Find where the given text appears and provide that cell's center as [x, y] coordinate. 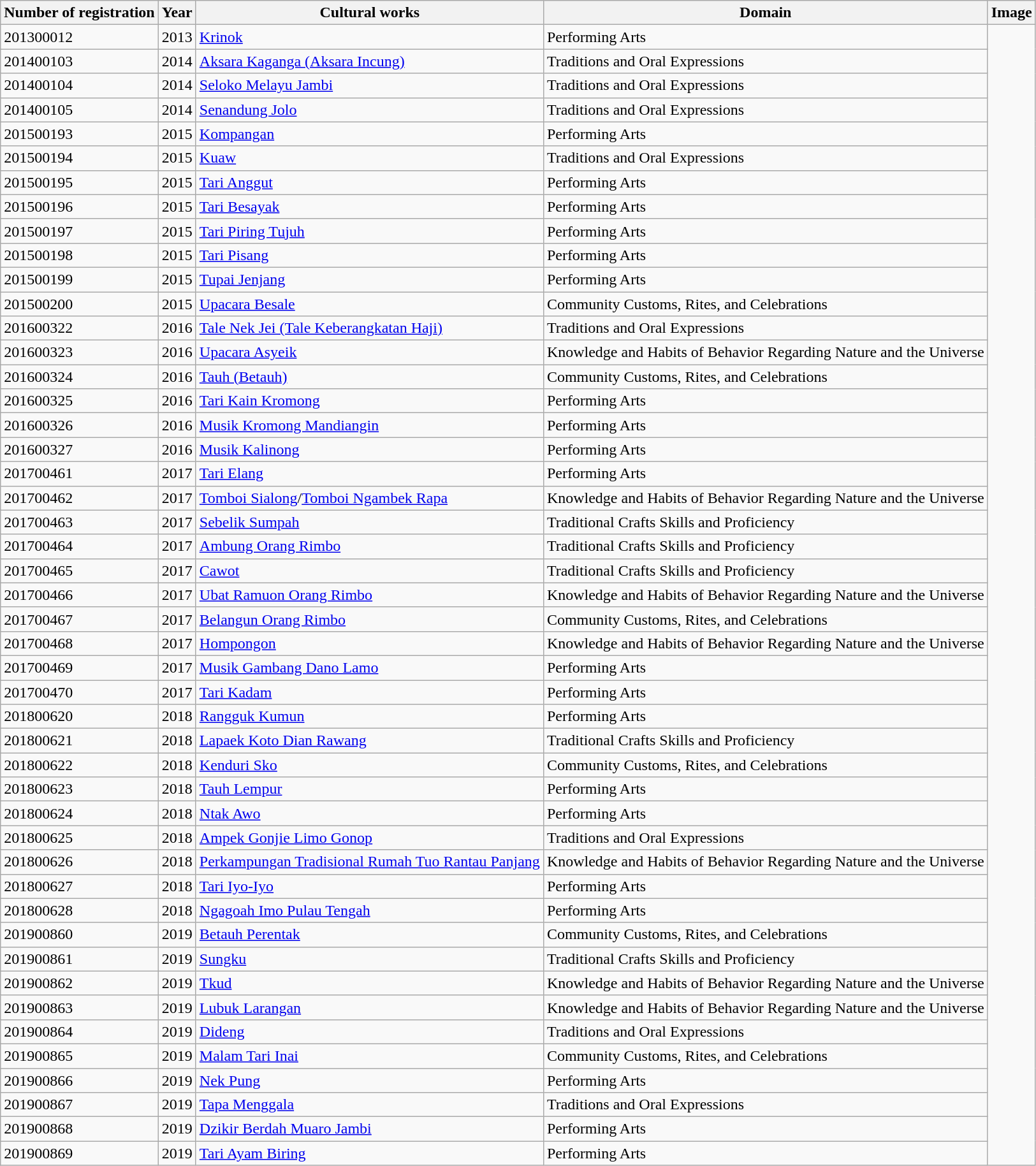
Ngagoah Imo Pulau Tengah [370, 910]
Tari Kadam [370, 692]
201600326 [79, 425]
Kompangan [370, 134]
Dzikir Berdah Muaro Jambi [370, 1129]
Ambung Orang Rimbo [370, 546]
201900861 [79, 959]
Senandung Jolo [370, 110]
Musik Gambang Dano Lamo [370, 667]
Upacara Asyeik [370, 353]
201600327 [79, 449]
Upacara Besale [370, 304]
Lapaek Koto Dian Rawang [370, 741]
201900866 [79, 1081]
201600325 [79, 401]
Kuaw [370, 158]
201800622 [79, 765]
201600324 [79, 377]
2013 [177, 37]
201500193 [79, 134]
201900860 [79, 935]
Tomboi Sialong/Tomboi Ngambek Rapa [370, 498]
Tari Iyo-Iyo [370, 886]
Rangguk Kumun [370, 717]
201700470 [79, 692]
201500195 [79, 182]
Tkud [370, 983]
201500194 [79, 158]
201700464 [79, 546]
Ubat Ramuon Orang Rimbo [370, 595]
Betauh Perentak [370, 935]
201800623 [79, 789]
201700461 [79, 474]
Ampek Gonjie Limo Gonop [370, 838]
201500200 [79, 304]
201900864 [79, 1031]
201900865 [79, 1056]
Cultural works [370, 13]
201600322 [79, 328]
201400104 [79, 85]
Image [1011, 13]
201700463 [79, 522]
Tari Kain Kromong [370, 401]
201500198 [79, 255]
Perkampungan Tradisional Rumah Tuo Rantau Panjang [370, 862]
201600323 [79, 353]
201400103 [79, 61]
201500199 [79, 279]
Domain [765, 13]
Tari Ayam Biring [370, 1153]
Ntak Awo [370, 813]
Krinok [370, 37]
Dideng [370, 1031]
Tauh (Betauh) [370, 377]
201900863 [79, 1007]
Malam Tari Inai [370, 1056]
201500197 [79, 231]
Hompongon [370, 643]
Tari Piring Tujuh [370, 231]
201800627 [79, 886]
201800628 [79, 910]
Tauh Lempur [370, 789]
Number of registration [79, 13]
201300012 [79, 37]
Cawot [370, 571]
201700468 [79, 643]
201800625 [79, 838]
201700465 [79, 571]
201400105 [79, 110]
201700467 [79, 619]
Seloko Melayu Jambi [370, 85]
201800624 [79, 813]
201500196 [79, 207]
201800621 [79, 741]
201900867 [79, 1105]
Year [177, 13]
Tari Besayak [370, 207]
201700462 [79, 498]
Tupai Jenjang [370, 279]
Belangun Orang Rimbo [370, 619]
Nek Pung [370, 1081]
201700466 [79, 595]
201900869 [79, 1153]
201900868 [79, 1129]
Tapa Menggala [370, 1105]
Sebelik Sumpah [370, 522]
Sungku [370, 959]
Musik Kromong Mandiangin [370, 425]
Lubuk Larangan [370, 1007]
201700469 [79, 667]
Tari Anggut [370, 182]
201800620 [79, 717]
201900862 [79, 983]
Tari Elang [370, 474]
Kenduri Sko [370, 765]
201800626 [79, 862]
Tari Pisang [370, 255]
Aksara Kaganga (Aksara Incung) [370, 61]
Musik Kalinong [370, 449]
Tale Nek Jei (Tale Keberangkatan Haji) [370, 328]
